From the cell containing the given text, extract its center point as [X, Y] coordinate. 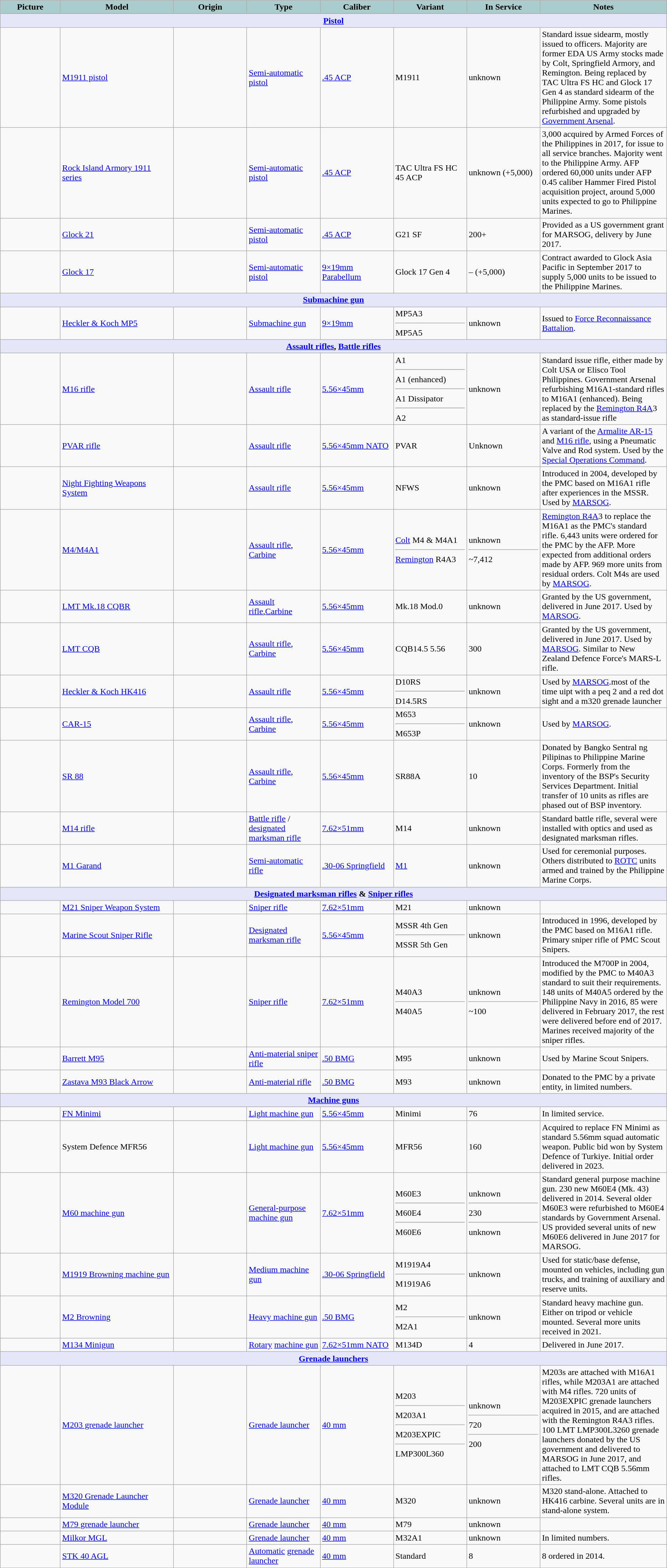
Used by MARSOG.most of the time uipt with a peq 2 and a red dot sight and a m320 grenade launcher [604, 691]
Glock 17 [117, 272]
TAC Ultra FS HC 45 ACP [430, 173]
Delivered in June 2017. [604, 1345]
M203 grenade launcher [117, 1425]
M320 [430, 1501]
M2M2A1 [430, 1317]
300 [503, 649]
Standard [430, 1556]
9×19mm Parabellum [357, 272]
Machine guns [333, 1100]
Zastava M93 Black Arrow [117, 1081]
M320 stand-alone. Attached to HK416 carbine. Several units are in stand-alone system. [604, 1501]
Notes [604, 7]
M16 rifle [117, 389]
76 [503, 1113]
Standard heavy machine gun. Either on tripod or vehicle mounted. Several more units received in 2021. [604, 1317]
Heckler & Koch MP5 [117, 323]
M93 [430, 1081]
MP5A3MP5A5 [430, 323]
Anti-material rifle [284, 1081]
Rotary machine gun [284, 1345]
In Service [503, 7]
Introduced in 1996, developed by the PMC based on M16A1 rifle. Primary sniper rifle of PMC Scout Snipers. [604, 935]
PVAR rifle [117, 445]
Milkor MGL [117, 1538]
M2 Browning [117, 1317]
PVAR [430, 445]
Origin [210, 7]
LMT Mk.18 CQBR [117, 607]
Provided as a US government grant for MARSOG, delivery by June 2017. [604, 234]
Used by Marine Scout Snipers. [604, 1059]
Remington Model 700 [117, 1002]
Standard battle rifle, several were installed with optics and used as designated marksman rifles. [604, 828]
Used for static/base defense, mounted on vehicles, including gun trucks, and training of auxiliary and reserve units. [604, 1274]
Automatic grenade launcher [284, 1556]
M79 [430, 1524]
unknown~100 [503, 1002]
M1 Garand [117, 866]
Night Fighting Weapons System [117, 488]
M40A3M40A5 [430, 1002]
M79 grenade launcher [117, 1524]
Glock 17 Gen 4 [430, 272]
M134 Minigun [117, 1345]
M203M203A1M203EXPICLMP300L360 [430, 1425]
M1919 Browning machine gun [117, 1274]
M134D [430, 1345]
Heavy machine gun [284, 1317]
M1 [430, 866]
M32A1 [430, 1538]
4 [503, 1345]
STK 40 AGL [117, 1556]
Colt M4 & M4A1Remington R4A3 [430, 550]
M14 rifle [117, 828]
8 [503, 1556]
9×19mm [357, 323]
Unknown [503, 445]
Designated marksman rifle [284, 935]
Contract awarded to Glock Asia Pacific in September 2017 to supply 5,000 units to be issued to the Philippine Marines. [604, 272]
M14 [430, 828]
160 [503, 1147]
Assault rifles, Battle rifles [333, 346]
M60E3M60E4M60E6 [430, 1213]
G21 SF [430, 234]
M1911 pistol [117, 78]
unknown~7,412 [503, 550]
M1919A4M1919A6 [430, 1274]
NFWS [430, 488]
Type [284, 7]
Barrett M95 [117, 1059]
Model [117, 7]
In limited numbers. [604, 1538]
Anti-material sniper rifle [284, 1059]
200+ [503, 234]
Mk.18 Mod.0 [430, 607]
CQB14.5 5.56 [430, 649]
Issued to Force Reconnaissance Battalion. [604, 323]
M1911 [430, 78]
M4/M4A1 [117, 550]
Minimi [430, 1113]
Marine Scout Sniper Rifle [117, 935]
Heckler & Koch HK416 [117, 691]
Variant [430, 7]
LMT CQB [117, 649]
Caliber [357, 7]
A variant of the Armalite AR-15 and M16 rifle, using a Pneumatic Valve and Rod system. Used by the Special Operations Command. [604, 445]
A1A1 (enhanced)A1 DissipatorA2 [430, 389]
In limited service. [604, 1113]
System Defence MFR56 [117, 1147]
MSSR 4th Gen MSSR 5th Gen [430, 935]
M21 [430, 907]
Granted by the US government, delivered in June 2017. Used by MARSOG. [604, 607]
SR88A [430, 776]
5.56×45mm NATO [357, 445]
CAR-15 [117, 724]
Assault rifle,Carbine [284, 607]
Used by MARSOG. [604, 724]
unknown230unknown [503, 1213]
M21 Sniper Weapon System [117, 907]
M320 Grenade Launcher Module [117, 1501]
8 ordered in 2014. [604, 1556]
Designated marksman rifles & Sniper rifles [333, 894]
– (+5,000) [503, 272]
10 [503, 776]
Granted by the US government, delivered in June 2017. Used by MARSOG. Similar to New Zealand Defence Force's MARS-L rifle. [604, 649]
SR 88 [117, 776]
Medium machine gun [284, 1274]
D10RSD14.5RS [430, 691]
Grenade launchers [333, 1359]
Rock Island Armory 1911 series [117, 173]
Glock 21 [117, 234]
Semi-automatic rifle [284, 866]
MFR56 [430, 1147]
Battle rifle / designated marksman rifle [284, 828]
Introduced in 2004, developed by the PMC based on M16A1 rifle after experiences in the MSSR. Used by MARSOG. [604, 488]
General-purpose machine gun [284, 1213]
FN Minimi [117, 1113]
7.62×51mm NATO [357, 1345]
Donated to the PMC by a private entity, in limited numbers. [604, 1081]
M653M653P [430, 724]
Pistol [333, 21]
M60 machine gun [117, 1213]
unknown720200 [503, 1425]
unknown (+5,000) [503, 173]
M95 [430, 1059]
Picture [30, 7]
Used for ceremonial purposes. Others distributed to ROTC units armed and trained by the Philippine Marine Corps. [604, 866]
